Extract the [x, y] coordinate from the center of the cell holding the provided text.  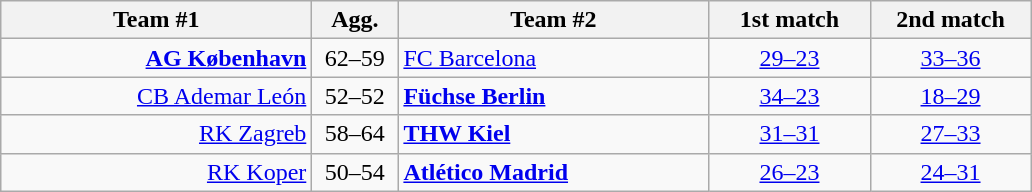
RK Koper [156, 172]
Team #2 [554, 20]
RK Zagreb [156, 134]
24–31 [950, 172]
50–54 [355, 172]
2nd match [950, 20]
27–33 [950, 134]
62–59 [355, 58]
Team #1 [156, 20]
Agg. [355, 20]
THW Kiel [554, 134]
26–23 [790, 172]
AG København [156, 58]
CB Ademar León [156, 96]
29–23 [790, 58]
18–29 [950, 96]
31–31 [790, 134]
58–64 [355, 134]
33–36 [950, 58]
1st match [790, 20]
FC Barcelona [554, 58]
34–23 [790, 96]
52–52 [355, 96]
Füchse Berlin [554, 96]
Atlético Madrid [554, 172]
